Identify which cell holds the provided text, then report its [x, y] central coordinate. 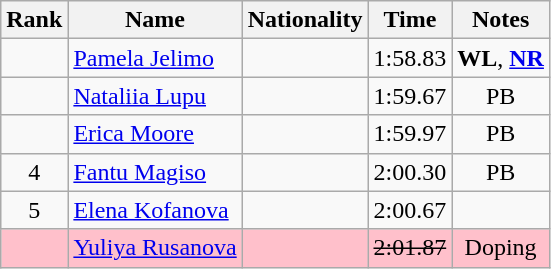
Yuliya Rusanova [155, 248]
1:58.83 [410, 58]
Nataliia Lupu [155, 96]
4 [34, 172]
Elena Kofanova [155, 210]
2:00.30 [410, 172]
1:59.97 [410, 134]
WL, NR [501, 58]
Name [155, 20]
Time [410, 20]
Pamela Jelimo [155, 58]
Fantu Magiso [155, 172]
Doping [501, 248]
Erica Moore [155, 134]
1:59.67 [410, 96]
Rank [34, 20]
5 [34, 210]
2:01.87 [410, 248]
2:00.67 [410, 210]
Notes [501, 20]
Nationality [305, 20]
